Provide the [X, Y] coordinate of the cell's center where the given text is located.  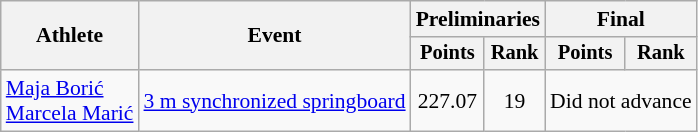
3 m synchronized springboard [275, 100]
Maja BorićMarcela Marić [70, 100]
19 [514, 100]
227.07 [448, 100]
Final [621, 19]
Athlete [70, 36]
Did not advance [621, 100]
Preliminaries [478, 19]
Event [275, 36]
